Locate the cell with the specified text and output its (x, y) center coordinate. 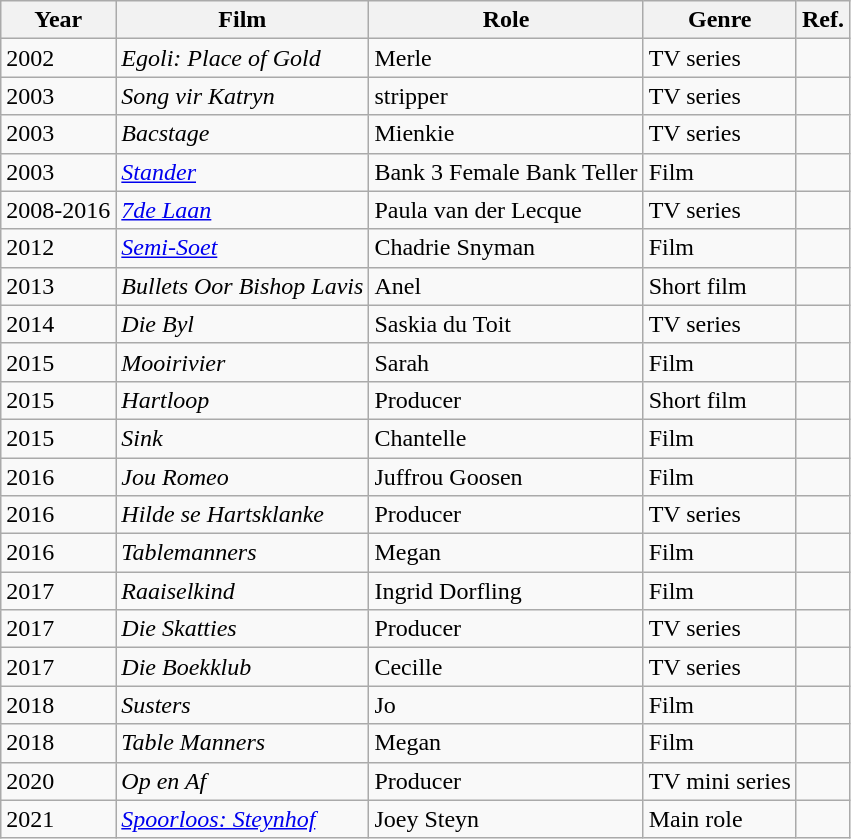
Role (506, 20)
Anel (506, 286)
Bank 3 Female Bank Teller (506, 172)
Bullets Oor Bishop Lavis (242, 286)
2014 (58, 324)
Song vir Katryn (242, 96)
Die Byl (242, 324)
2013 (58, 286)
Main role (720, 819)
Chadrie Snyman (506, 248)
Ref. (822, 20)
Mooirivier (242, 362)
Susters (242, 705)
Saskia du Toit (506, 324)
2020 (58, 781)
Stander (242, 172)
Genre (720, 20)
2002 (58, 58)
Juffrou Goosen (506, 477)
Spoorloos: Steynhof (242, 819)
Bacstage (242, 134)
Year (58, 20)
stripper (506, 96)
TV mini series (720, 781)
Egoli: Place of Gold (242, 58)
Cecille (506, 667)
Die Skatties (242, 629)
7de Laan (242, 210)
Tablemanners (242, 553)
Ingrid Dorfling (506, 591)
Hartloop (242, 400)
Joey Steyn (506, 819)
Jou Romeo (242, 477)
Chantelle (506, 438)
Hilde se Hartsklanke (242, 515)
2012 (58, 248)
Semi-Soet (242, 248)
2008-2016 (58, 210)
Op en Af (242, 781)
Jo (506, 705)
Mienkie (506, 134)
Merle (506, 58)
Die Boekklub (242, 667)
2021 (58, 819)
Paula van der Lecque (506, 210)
Sink (242, 438)
Table Manners (242, 743)
Sarah (506, 362)
Raaiselkind (242, 591)
